Scan for the cell matching the given text and deliver its (x, y) coordinate at center. 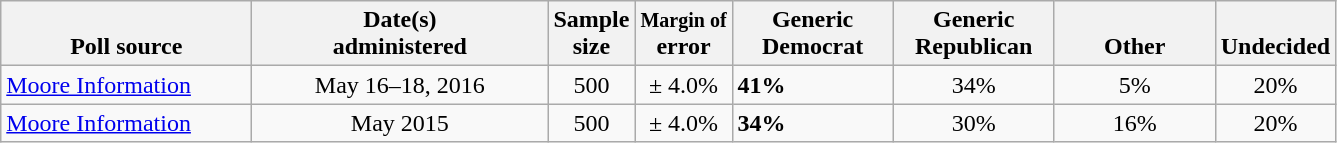
30% (974, 123)
41% (812, 85)
GenericRepublican (974, 34)
May 2015 (400, 123)
16% (1134, 123)
Other (1134, 34)
Margin oferror (684, 34)
5% (1134, 85)
Samplesize (592, 34)
Undecided (1275, 34)
Poll source (126, 34)
May 16–18, 2016 (400, 85)
Date(s)administered (400, 34)
GenericDemocrat (812, 34)
